Return the (x, y) coordinate for the center point of the cell that contains the specified text.  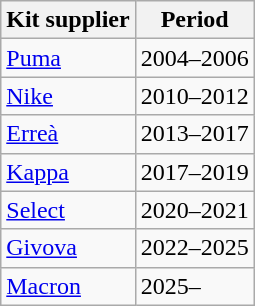
2013–2017 (194, 134)
Puma (68, 58)
2004–2006 (194, 58)
2022–2025 (194, 248)
Nike (68, 96)
Macron (68, 286)
Kappa (68, 172)
Select (68, 210)
Givova (68, 248)
Erreà (68, 134)
Period (194, 20)
2020–2021 (194, 210)
Kit supplier (68, 20)
2010–2012 (194, 96)
2025– (194, 286)
2017–2019 (194, 172)
